Output the (X, Y) coordinate of the center of the cell containing the given text.  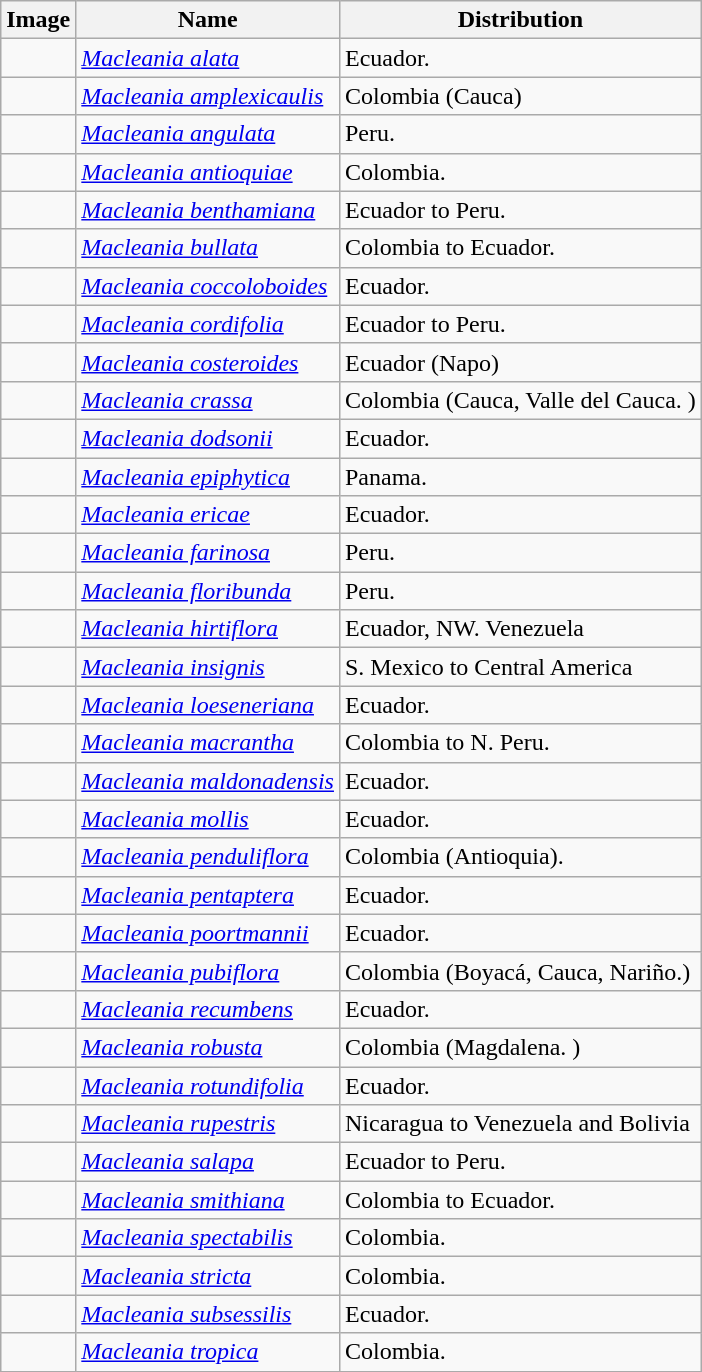
Colombia (Magdalena. ) (520, 1047)
Macleania macrantha (208, 743)
Macleania penduliflora (208, 857)
Macleania rupestris (208, 1124)
Macleania costeroides (208, 362)
Macleania epiphytica (208, 477)
Macleania spectabilis (208, 1238)
Macleania tropica (208, 1352)
Ecuador (Napo) (520, 362)
Macleania smithiana (208, 1200)
Macleania coccoloboides (208, 286)
Macleania cordifolia (208, 324)
Macleania dodsonii (208, 438)
Macleania farinosa (208, 553)
Macleania ericae (208, 515)
Macleania subsessilis (208, 1314)
Macleania poortmannii (208, 933)
Colombia (Cauca, Valle del Cauca. ) (520, 400)
Macleania insignis (208, 667)
Macleania amplexicaulis (208, 96)
Macleania recumbens (208, 1009)
Macleania maldonadensis (208, 781)
Macleania pentaptera (208, 895)
Macleania bullata (208, 248)
Ecuador, NW. Venezuela (520, 629)
Colombia (Boyacá, Cauca, Nariño.) (520, 971)
Macleania salapa (208, 1162)
Macleania antioquiae (208, 172)
Macleania floribunda (208, 591)
Macleania angulata (208, 134)
Macleania benthamiana (208, 210)
Macleania robusta (208, 1047)
Panama. (520, 477)
Colombia (Antioquia). (520, 857)
Image (38, 20)
Distribution (520, 20)
Colombia to N. Peru. (520, 743)
Nicaragua to Venezuela and Bolivia (520, 1124)
Macleania hirtiflora (208, 629)
Macleania alata (208, 58)
Macleania crassa (208, 400)
Macleania loeseneriana (208, 705)
Macleania stricta (208, 1276)
Macleania mollis (208, 819)
S. Mexico to Central America (520, 667)
Macleania pubiflora (208, 971)
Colombia (Cauca) (520, 96)
Name (208, 20)
Macleania rotundifolia (208, 1085)
